Search for the cell housing the specified text and yield its (X, Y) center coordinate. 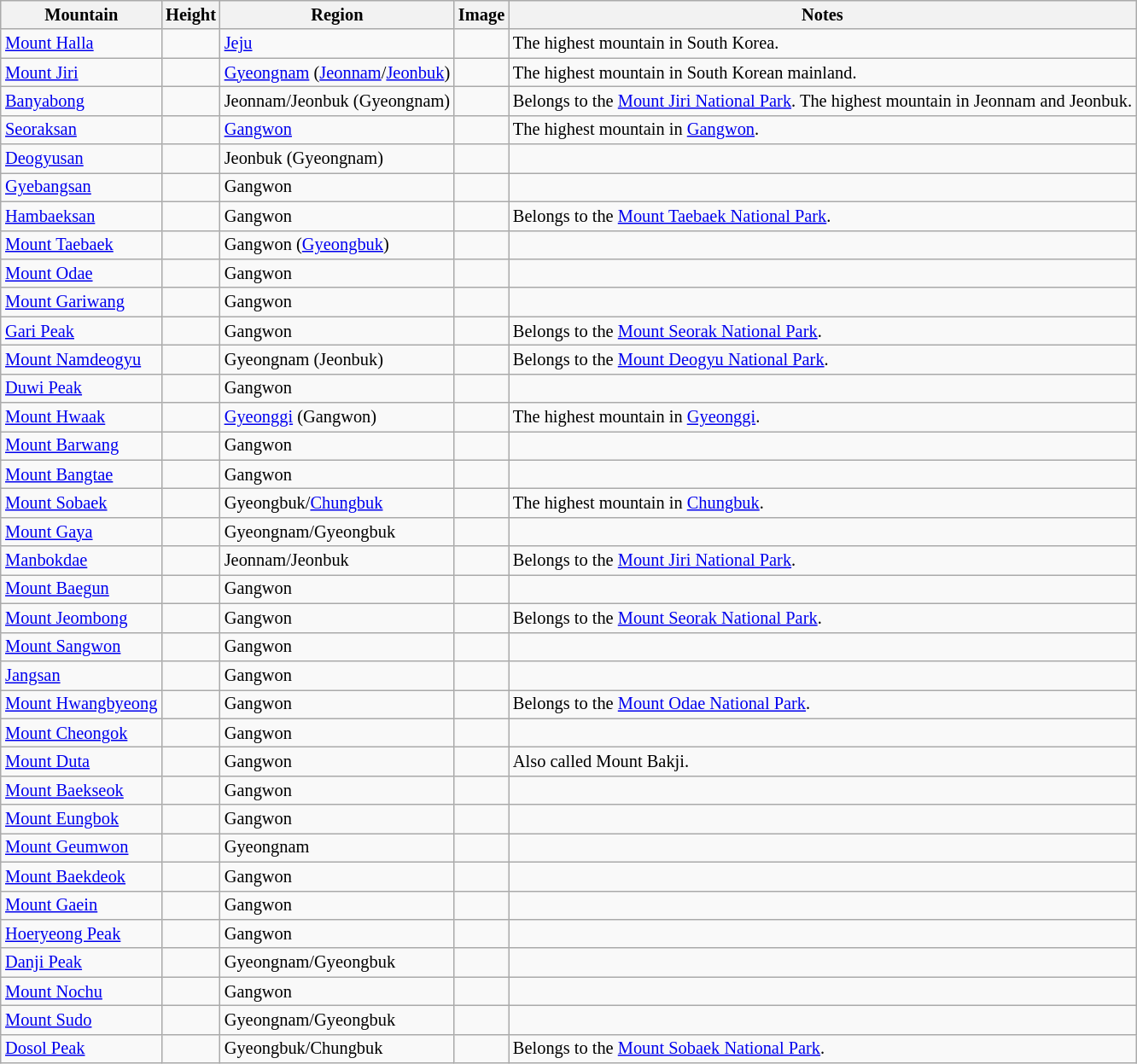
Belongs to the Mount Taebaek National Park. (823, 216)
Danji Peak (81, 962)
Image (481, 15)
Jeonnam/Jeonbuk (Gyeongnam) (337, 102)
Mount Baekseok (81, 790)
Belongs to the Mount Jiri National Park. (823, 561)
Region (337, 15)
Jeonnam/Jeonbuk (337, 561)
Mount Gaein (81, 905)
Mount Baekdeok (81, 876)
Mount Nochu (81, 991)
Hoeryeong Peak (81, 934)
Belongs to the Mount Deogyu National Park. (823, 360)
Mount Hwangbyeong (81, 704)
Also called Mount Bakji. (823, 762)
Manbokdae (81, 561)
Belongs to the Mount Odae National Park. (823, 704)
Seoraksan (81, 130)
Gyeongnam (337, 848)
Mount Gariwang (81, 302)
Mount Halla (81, 44)
Gyebangsan (81, 188)
Mountain (81, 15)
Jangsan (81, 676)
Jeju (337, 44)
Gyeongnam (Jeonnam/Jeonbuk) (337, 73)
Mount Eungbok (81, 819)
Mount Bangtae (81, 474)
Mount Sobaek (81, 503)
Gari Peak (81, 331)
Mount Namdeogyu (81, 360)
The highest mountain in South Korean mainland. (823, 73)
The highest mountain in South Korea. (823, 44)
Banyabong (81, 102)
Duwi Peak (81, 388)
Mount Baegun (81, 590)
Hambaeksan (81, 216)
Gyeonggi (Gangwon) (337, 417)
Gyeongnam (Jeonbuk) (337, 360)
Belongs to the Mount Jiri National Park. The highest mountain in Jeonnam and Jeonbuk. (823, 102)
The highest mountain in Gyeonggi. (823, 417)
Mount Odae (81, 274)
Mount Sangwon (81, 647)
Dosol Peak (81, 1049)
Mount Hwaak (81, 417)
Mount Taebaek (81, 245)
Gangwon (Gyeongbuk) (337, 245)
The highest mountain in Gangwon. (823, 130)
Mount Cheongok (81, 733)
Mount Sudo (81, 1020)
Notes (823, 15)
The highest mountain in Chungbuk. (823, 503)
Mount Geumwon (81, 848)
Mount Jeombong (81, 619)
Belongs to the Mount Sobaek National Park. (823, 1049)
Mount Barwang (81, 446)
Mount Duta (81, 762)
Mount Gaya (81, 532)
Deogyusan (81, 159)
Height (191, 15)
Mount Jiri (81, 73)
Jeonbuk (Gyeongnam) (337, 159)
